Output the [X, Y] coordinate of the center of the cell containing the given text.  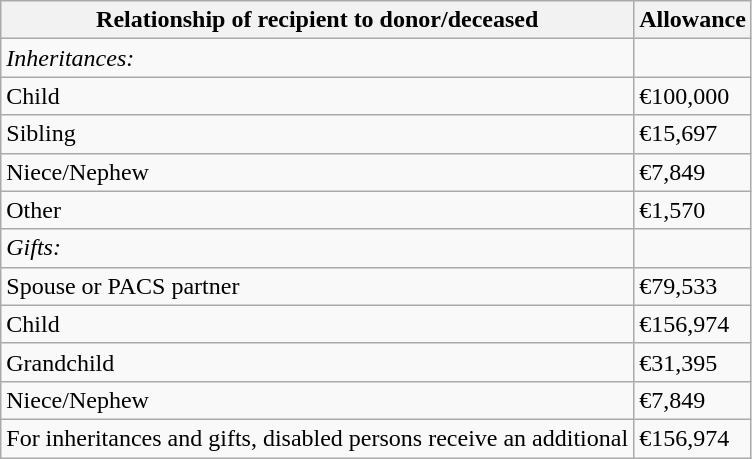
€1,570 [693, 210]
Spouse or PACS partner [318, 286]
Gifts: [318, 248]
€15,697 [693, 134]
Relationship of recipient to donor/deceased [318, 20]
€79,533 [693, 286]
Inheritances: [318, 58]
For inheritances and gifts, disabled persons receive an additional [318, 438]
Sibling [318, 134]
Other [318, 210]
€31,395 [693, 362]
Grandchild [318, 362]
€100,000 [693, 96]
Allowance [693, 20]
